Detect which cell encompasses the target text, then output its (X, Y) center coordinate. 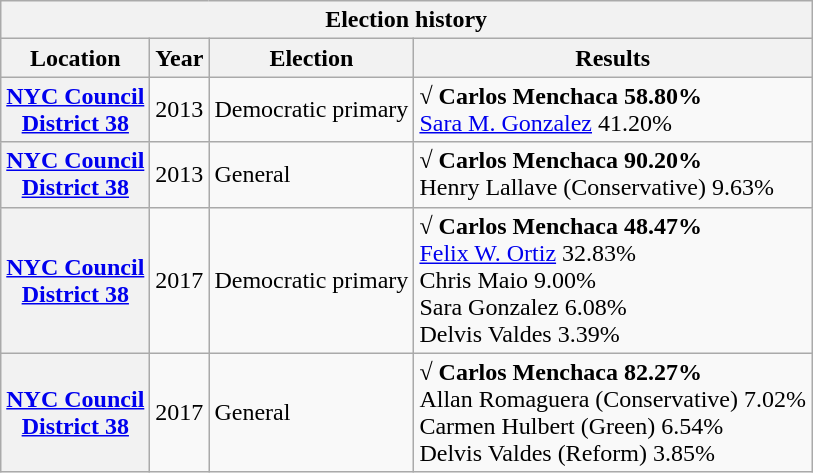
√ Carlos Menchaca 90.20%Henry Lallave (Conservative) 9.63% (613, 174)
√ Carlos Menchaca 82.27%Allan Romaguera (Conservative) 7.02%Carmen Hulbert (Green) 6.54%Delvis Valdes (Reform) 3.85% (613, 412)
Location (76, 58)
Year (180, 58)
√ Carlos Menchaca 48.47%Felix W. Ortiz 32.83%Chris Maio 9.00%Sara Gonzalez 6.08%Delvis Valdes 3.39% (613, 280)
Election history (406, 20)
√ Carlos Menchaca 58.80%Sara M. Gonzalez 41.20% (613, 110)
Results (613, 58)
Election (312, 58)
